Scan for the cell matching the given text and deliver its (X, Y) coordinate at center. 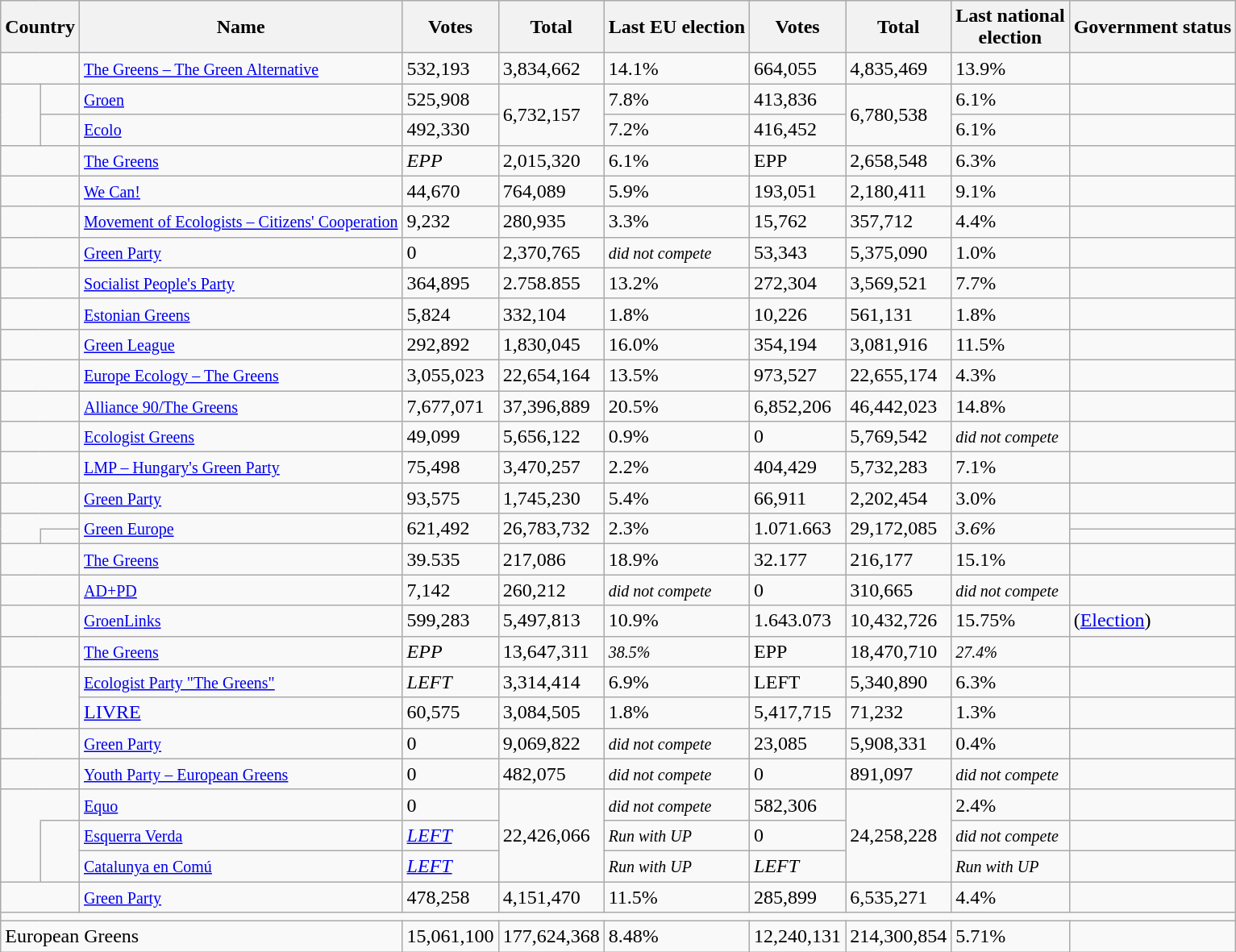
2,202,454 (898, 498)
891,097 (898, 774)
Esquerra Verda (240, 835)
561,131 (898, 314)
525,908 (450, 99)
177,624,368 (551, 937)
46,442,023 (898, 405)
European Greens (202, 937)
We Can! (240, 191)
2,370,765 (551, 252)
1,745,230 (551, 498)
482,075 (551, 774)
44,670 (450, 191)
5,375,090 (898, 252)
9.1% (1010, 191)
260,212 (551, 590)
14.1% (676, 69)
4,151,470 (551, 897)
(Election) (1152, 621)
9,232 (450, 222)
22,654,164 (551, 375)
Youth Party – European Greens (240, 774)
7,677,071 (450, 405)
15,762 (798, 222)
1.0% (1010, 252)
7.1% (1010, 468)
582,306 (798, 804)
15,061,100 (450, 937)
478,258 (450, 897)
5,340,890 (898, 682)
13.9% (1010, 69)
2.2% (676, 468)
973,527 (798, 375)
10,432,726 (898, 621)
Green League (240, 344)
Groen (240, 99)
2,015,320 (551, 160)
413,836 (798, 99)
22,655,174 (898, 375)
3.6% (1010, 529)
3,314,414 (551, 682)
29,172,085 (898, 529)
621,492 (450, 529)
5.71% (1010, 937)
12,240,131 (798, 937)
Catalunya en Comú (240, 866)
10,226 (798, 314)
13.5% (676, 375)
6.9% (676, 682)
404,429 (798, 468)
The Greens – The Green Alternative (240, 69)
5,732,283 (898, 468)
15.75% (1010, 621)
22,426,066 (551, 835)
3,470,257 (551, 468)
272,304 (798, 283)
Socialist People's Party (240, 283)
5,656,122 (551, 437)
217,086 (551, 559)
354,194 (798, 344)
75,498 (450, 468)
32.177 (798, 559)
332,104 (551, 314)
Equo (240, 804)
3.0% (1010, 498)
214,300,854 (898, 937)
13,647,311 (551, 651)
6,852,206 (798, 405)
5.9% (676, 191)
23,085 (798, 743)
6,535,271 (898, 897)
10.9% (676, 621)
3,084,505 (551, 713)
4,835,469 (898, 69)
93,575 (450, 498)
285,899 (798, 897)
357,712 (898, 222)
14.8% (1010, 405)
Movement of Ecologists – Citizens' Cooperation (240, 222)
71,232 (898, 713)
2,180,411 (898, 191)
5,908,331 (898, 743)
6,780,538 (898, 114)
2.3% (676, 529)
49,099 (450, 437)
216,177 (898, 559)
416,452 (798, 130)
5,417,715 (798, 713)
LMP – Hungary's Green Party (240, 468)
7.8% (676, 99)
Green Europe (240, 529)
764,089 (551, 191)
13.2% (676, 283)
3,834,662 (551, 69)
664,055 (798, 69)
LIVRE (240, 713)
53,343 (798, 252)
4.3% (1010, 375)
6,732,157 (551, 114)
7.2% (676, 130)
Country (40, 27)
1.071.663 (798, 529)
2.4% (1010, 804)
3.3% (676, 222)
193,051 (798, 191)
5.4% (676, 498)
492,330 (450, 130)
1.3% (1010, 713)
27.4% (1010, 651)
2,658,548 (898, 160)
Ecologist Greens (240, 437)
5,769,542 (898, 437)
26,783,732 (551, 529)
Europe Ecology – The Greens (240, 375)
3,569,521 (898, 283)
66,911 (798, 498)
3,055,023 (450, 375)
7,142 (450, 590)
0.9% (676, 437)
Name (240, 27)
GroenLinks (240, 621)
18.9% (676, 559)
5,824 (450, 314)
37,396,889 (551, 405)
2.758.855 (551, 283)
16.0% (676, 344)
Government status (1152, 27)
7.7% (1010, 283)
1.643.073 (798, 621)
0.4% (1010, 743)
292,892 (450, 344)
364,895 (450, 283)
Last nationalelection (1010, 27)
39.535 (450, 559)
599,283 (450, 621)
3,081,916 (898, 344)
Alliance 90/The Greens (240, 405)
AD+PD (240, 590)
310,665 (898, 590)
38.5% (676, 651)
Ecologist Party "The Greens" (240, 682)
Estonian Greens (240, 314)
Ecolo (240, 130)
Last EU election (676, 27)
15.1% (1010, 559)
532,193 (450, 69)
24,258,228 (898, 835)
60,575 (450, 713)
9,069,822 (551, 743)
5,497,813 (551, 621)
18,470,710 (898, 651)
20.5% (676, 405)
280,935 (551, 222)
8.48% (676, 937)
1,830,045 (551, 344)
